Find where the given text appears and provide that cell's center as [X, Y] coordinate. 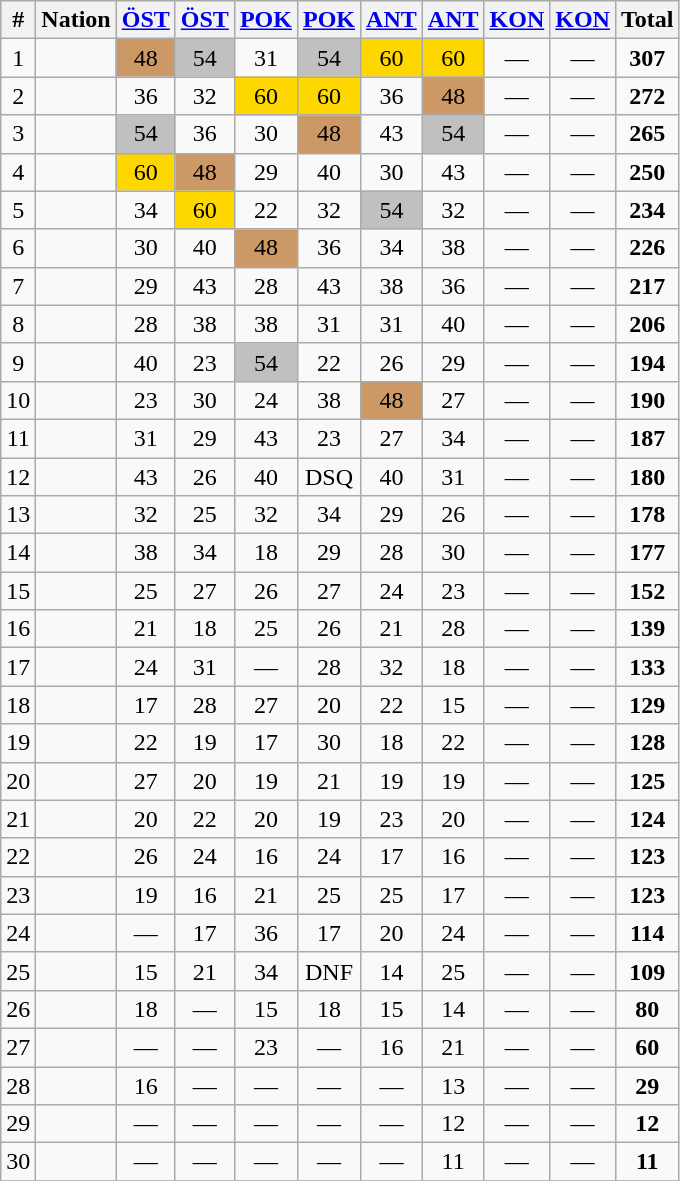
124 [647, 819]
125 [647, 781]
187 [647, 438]
217 [647, 286]
10 [18, 400]
194 [647, 362]
2 [18, 96]
250 [647, 172]
109 [647, 971]
133 [647, 667]
3 [18, 134]
190 [647, 400]
307 [647, 58]
9 [18, 362]
139 [647, 629]
DNF [328, 971]
DSQ [328, 477]
180 [647, 477]
7 [18, 286]
8 [18, 324]
114 [647, 933]
178 [647, 515]
129 [647, 705]
226 [647, 248]
234 [647, 210]
128 [647, 743]
5 [18, 210]
80 [647, 1009]
265 [647, 134]
Total [647, 20]
# [18, 20]
272 [647, 96]
6 [18, 248]
206 [647, 324]
Nation [76, 20]
177 [647, 553]
152 [647, 591]
4 [18, 172]
1 [18, 58]
